Pinpoint the cell where the given text exists, returning its (X, Y) midpoint coordinate. 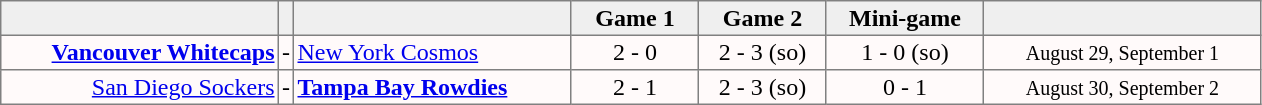
2 - 1 (635, 87)
New York Cosmos (433, 52)
1 - 0 (so) (905, 52)
August 29, September 1 (1123, 52)
Mini-game (905, 18)
0 - 1 (905, 87)
San Diego Sockers (140, 87)
Vancouver Whitecaps (140, 52)
Tampa Bay Rowdies (433, 87)
2 - 0 (635, 52)
Game 2 (763, 18)
Game 1 (635, 18)
August 30, September 2 (1123, 87)
